Locate the cell with the specified text and output its [X, Y] center coordinate. 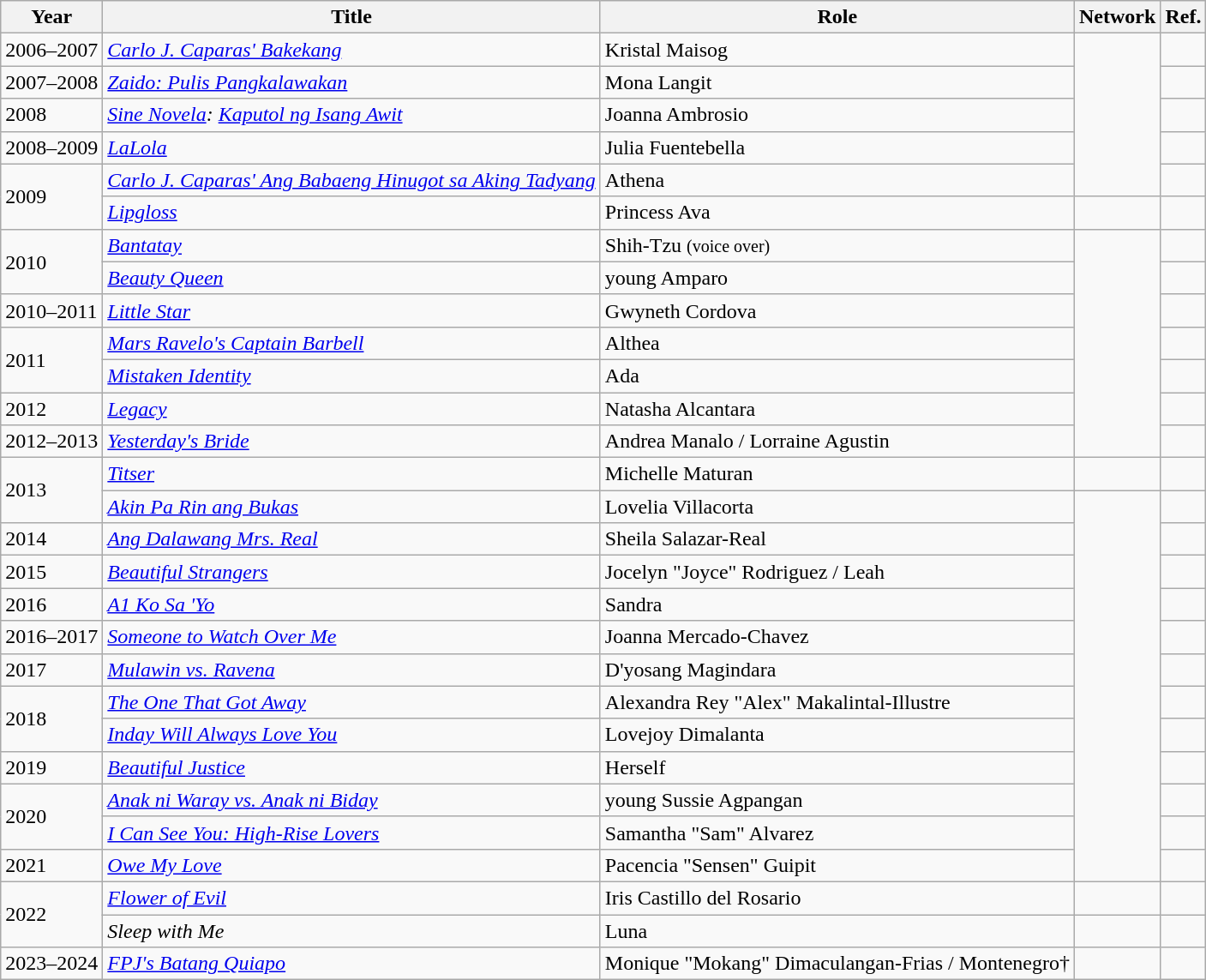
Title [351, 17]
Lipgloss [351, 213]
Mulawin vs. Ravena [351, 670]
Sandra [837, 604]
Sleep with Me [351, 930]
Princess Ava [837, 213]
Althea [837, 343]
Legacy [351, 409]
FPJ's Batang Quiapo [351, 964]
Jocelyn "Joyce" Rodriguez / Leah [837, 572]
Anak ni Waray vs. Anak ni Biday [351, 800]
Beautiful Strangers [351, 572]
Flower of Evil [351, 898]
Owe My Love [351, 865]
Ada [837, 376]
2018 [51, 718]
young Amparo [837, 278]
Titser [351, 474]
Sine Novela: Kaputol ng Isang Awit [351, 115]
Lovelia Villacorta [837, 507]
2012 [51, 409]
Ref. [1183, 17]
I Can See You: High-Rise Lovers [351, 833]
Yesterday's Bride [351, 442]
Akin Pa Rin ang Bukas [351, 507]
2009 [51, 196]
A1 Ko Sa 'Yo [351, 604]
Samantha "Sam" Alvarez [837, 833]
2017 [51, 670]
Kristal Maisog [837, 50]
Zaido: Pulis Pangkalawakan [351, 82]
Mona Langit [837, 82]
2021 [51, 865]
2010–2011 [51, 310]
2014 [51, 539]
2016 [51, 604]
Joanna Ambrosio [837, 115]
2008 [51, 115]
Andrea Manalo / Lorraine Agustin [837, 442]
Network [1117, 17]
2012–2013 [51, 442]
Gwyneth Cordova [837, 310]
Little Star [351, 310]
2023–2024 [51, 964]
Joanna Mercado-Chavez [837, 637]
Beautiful Justice [351, 767]
Iris Castillo del Rosario [837, 898]
Sheila Salazar-Real [837, 539]
Shih-Tzu (voice over) [837, 245]
2010 [51, 262]
2007–2008 [51, 82]
2015 [51, 572]
2022 [51, 914]
Julia Fuentebella [837, 147]
2016–2017 [51, 637]
The One That Got Away [351, 702]
Ang Dalawang Mrs. Real [351, 539]
Mars Ravelo's Captain Barbell [351, 343]
Alexandra Rey "Alex" Makalintal-Illustre [837, 702]
young Sussie Agpangan [837, 800]
Mistaken Identity [351, 376]
Someone to Watch Over Me [351, 637]
Pacencia "Sensen" Guipit [837, 865]
D'yosang Magindara [837, 670]
Role [837, 17]
Year [51, 17]
Beauty Queen [351, 278]
Carlo J. Caparas' Ang Babaeng Hinugot sa Aking Tadyang [351, 180]
Michelle Maturan [837, 474]
Luna [837, 930]
Athena [837, 180]
Inday Will Always Love You [351, 735]
2006–2007 [51, 50]
Bantatay [351, 245]
LaLola [351, 147]
2011 [51, 359]
Monique "Mokang" Dimaculangan-Frias / Montenegro† [837, 964]
Herself [837, 767]
2020 [51, 816]
2013 [51, 490]
2019 [51, 767]
Natasha Alcantara [837, 409]
2008–2009 [51, 147]
Carlo J. Caparas' Bakekang [351, 50]
Lovejoy Dimalanta [837, 735]
